Extract the (x, y) coordinate from the center of the cell holding the provided text.  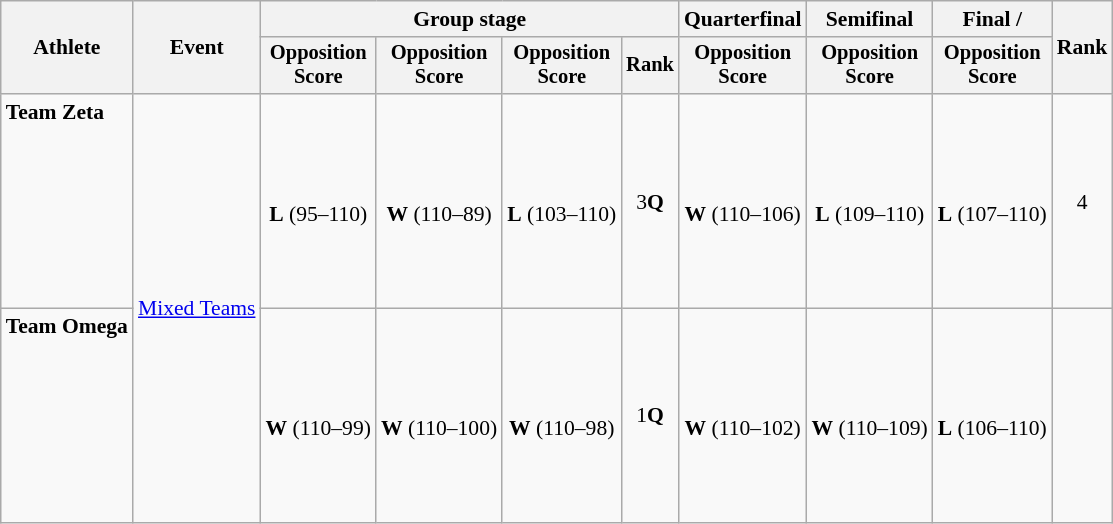
Team Omega (67, 416)
W (110–109) (869, 416)
L (103–110) (562, 201)
Event (197, 48)
Quarterfinal (743, 19)
Final / (992, 19)
Team Zeta (67, 201)
L (109–110) (869, 201)
1Q (650, 416)
W (110–99) (318, 416)
W (110–100) (439, 416)
W (110–102) (743, 416)
Group stage (470, 19)
Athlete (67, 48)
L (106–110) (992, 416)
L (107–110) (992, 201)
4 (1082, 201)
L (95–110) (318, 201)
W (110–89) (439, 201)
W (110–98) (562, 416)
W (110–106) (743, 201)
3Q (650, 201)
Mixed Teams (197, 308)
Semifinal (869, 19)
